From the cell containing the given text, extract its center point as [x, y] coordinate. 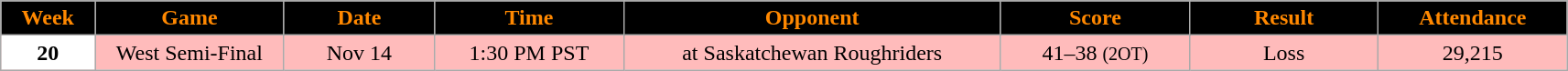
Game [189, 18]
Week [48, 18]
Date [359, 18]
Opponent [812, 18]
Loss [1284, 53]
29,215 [1473, 53]
1:30 PM PST [529, 53]
Score [1095, 18]
Result [1284, 18]
at Saskatchewan Roughriders [812, 53]
Attendance [1473, 18]
Time [529, 18]
41–38 (2OT) [1095, 53]
20 [48, 53]
Nov 14 [359, 53]
West Semi-Final [189, 53]
